From the cell containing the given text, extract its center point as [X, Y] coordinate. 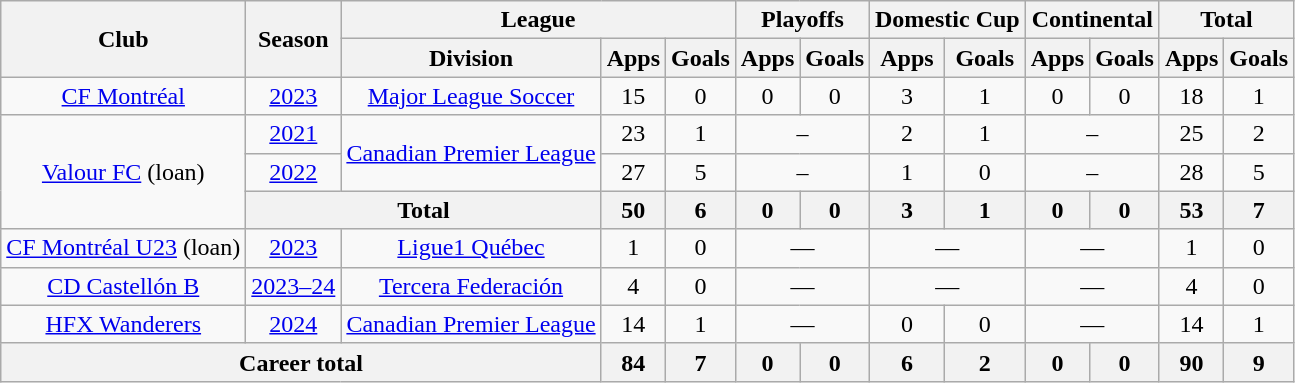
Tercera Federación [471, 286]
CF Montréal [124, 96]
CF Montréal U23 (loan) [124, 248]
Division [471, 58]
League [538, 20]
HFX Wanderers [124, 324]
CD Castellón B [124, 286]
Valour FC (loan) [124, 172]
Major League Soccer [471, 96]
Career total [301, 362]
9 [1259, 362]
Ligue1 Québec [471, 248]
90 [1191, 362]
23 [633, 134]
Continental [1092, 20]
2021 [294, 134]
Domestic Cup [948, 20]
27 [633, 172]
2023–24 [294, 286]
2022 [294, 172]
Season [294, 39]
25 [1191, 134]
18 [1191, 96]
53 [1191, 210]
50 [633, 210]
Club [124, 39]
15 [633, 96]
Playoffs [802, 20]
2024 [294, 324]
28 [1191, 172]
84 [633, 362]
